Output the [X, Y] coordinate of the center of the cell containing the given text.  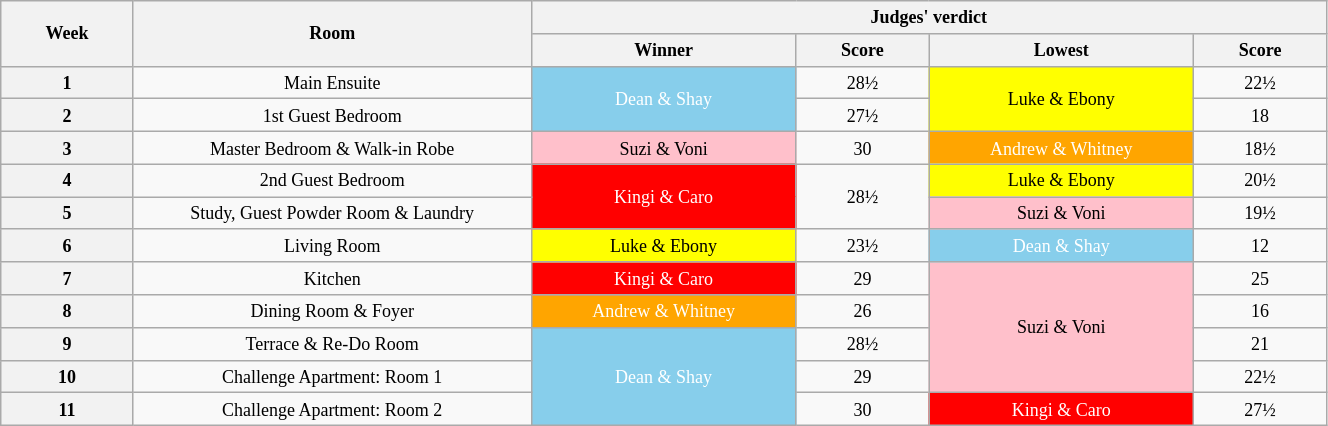
5 [68, 214]
7 [68, 278]
18 [1260, 116]
4 [68, 180]
3 [68, 148]
26 [862, 312]
9 [68, 344]
8 [68, 312]
6 [68, 246]
10 [68, 376]
1st Guest Bedroom [332, 116]
25 [1260, 278]
Challenge Apartment: Room 1 [332, 376]
Challenge Apartment: Room 2 [332, 410]
Living Room [332, 246]
18½ [1260, 148]
Room [332, 34]
Master Bedroom & Walk-in Robe [332, 148]
Winner [664, 50]
Kitchen [332, 278]
2 [68, 116]
16 [1260, 312]
Judges' verdict [928, 18]
2nd Guest Bedroom [332, 180]
1 [68, 82]
Terrace & Re-Do Room [332, 344]
Main Ensuite [332, 82]
20½ [1260, 180]
Week [68, 34]
23½ [862, 246]
11 [68, 410]
19½ [1260, 214]
Lowest [1062, 50]
Dining Room & Foyer [332, 312]
12 [1260, 246]
Study, Guest Powder Room & Laundry [332, 214]
21 [1260, 344]
